Detect which cell encompasses the target text, then output its [X, Y] center coordinate. 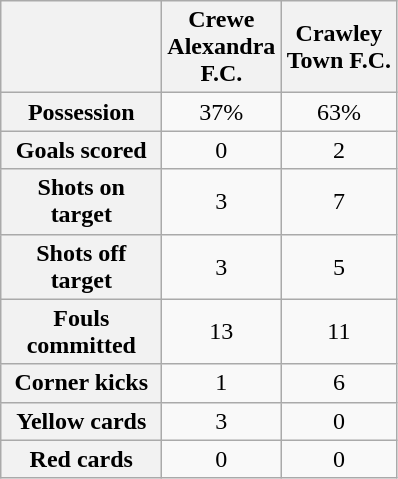
Goals scored [82, 150]
Corner kicks [82, 383]
Yellow cards [82, 421]
Possession [82, 112]
Shots off target [82, 266]
7 [339, 202]
1 [222, 383]
63% [339, 112]
Crewe Alexandra F.C. [222, 47]
11 [339, 332]
Red cards [82, 459]
37% [222, 112]
6 [339, 383]
13 [222, 332]
Crawley Town F.C. [339, 47]
2 [339, 150]
5 [339, 266]
Fouls committed [82, 332]
Shots on target [82, 202]
